Locate the cell with the specified text and output its (x, y) center coordinate. 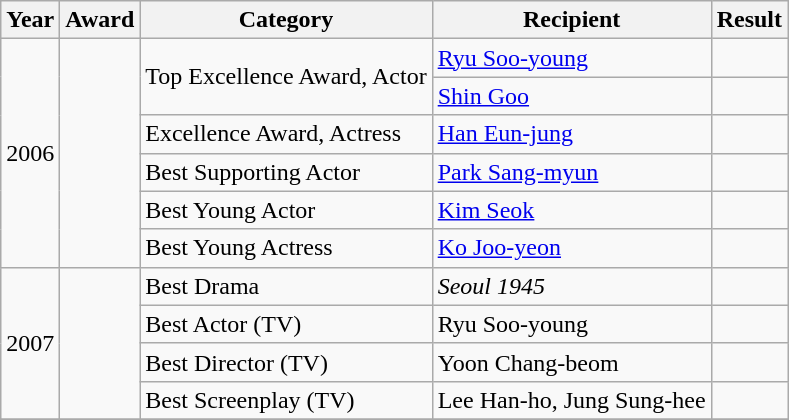
Ko Joo-yeon (572, 248)
Seoul 1945 (572, 286)
Kim Seok (572, 210)
2006 (30, 153)
Excellence Award, Actress (286, 134)
Result (749, 20)
2007 (30, 343)
Han Eun-jung (572, 134)
Top Excellence Award, Actor (286, 77)
Shin Goo (572, 96)
Best Young Actor (286, 210)
Park Sang-myun (572, 172)
Best Director (TV) (286, 362)
Best Supporting Actor (286, 172)
Recipient (572, 20)
Award (100, 20)
Yoon Chang-beom (572, 362)
Best Young Actress (286, 248)
Best Drama (286, 286)
Year (30, 20)
Best Actor (TV) (286, 324)
Best Screenplay (TV) (286, 400)
Category (286, 20)
Lee Han-ho, Jung Sung-hee (572, 400)
